Scan for the cell matching the given text and deliver its (x, y) coordinate at center. 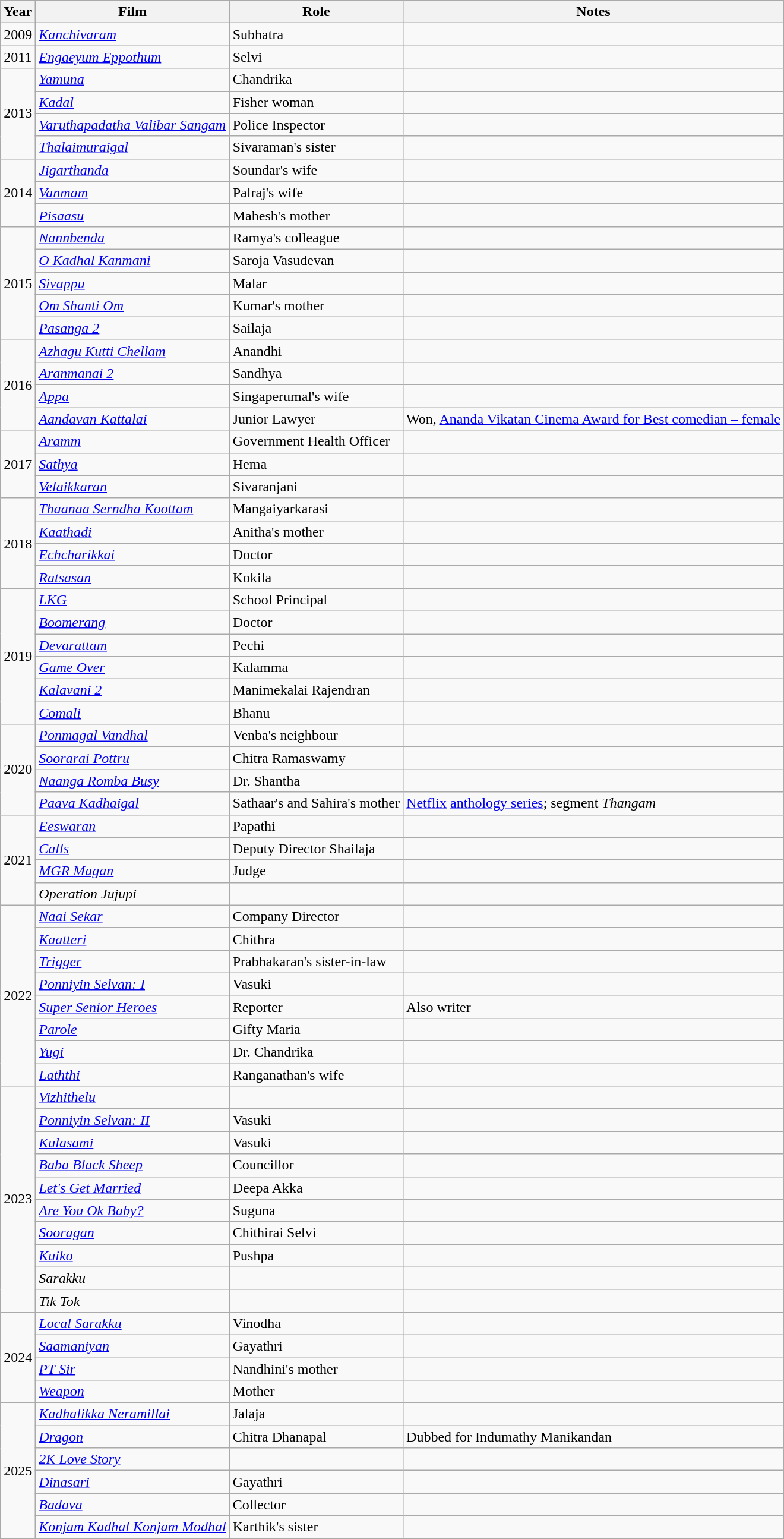
Kadal (132, 102)
Sivaraman's sister (316, 147)
Vinodha (316, 1323)
Deepa Akka (316, 1188)
Mangaiyarkarasi (316, 509)
PT Sir (132, 1368)
Won, Ananda Vikatan Cinema Award for Best comedian – female (594, 419)
Operation Jujupi (132, 894)
2021 (18, 860)
2025 (18, 1471)
2023 (18, 1199)
Kumar's mother (316, 306)
Role (316, 12)
Echcharikkai (132, 554)
School Principal (316, 600)
Hema (316, 464)
Let's Get Married (132, 1188)
Gifty Maria (316, 1030)
2022 (18, 995)
Nannbenda (132, 238)
Thalaimuraigal (132, 147)
Dr. Chandrika (316, 1052)
Konjam Kadhal Konjam Modhal (132, 1527)
Sandhya (316, 374)
Pushpa (316, 1256)
Engaeyum Eppothum (132, 57)
Notes (594, 12)
Chithirai Selvi (316, 1233)
Aranmanai 2 (132, 374)
Sivaranjani (316, 487)
2015 (18, 283)
Laththi (132, 1075)
Anandhi (316, 351)
Jalaja (316, 1414)
Government Health Officer (316, 441)
Also writer (594, 1007)
Vizhithelu (132, 1098)
Reporter (316, 1007)
LKG (132, 600)
2016 (18, 385)
Pechi (316, 645)
2018 (18, 543)
Chitra Ramaswamy (316, 758)
Mahesh's mother (316, 215)
Bhanu (316, 713)
Velaikkaran (132, 487)
Year (18, 12)
Ponniyin Selvan: I (132, 984)
Councillor (316, 1165)
Eeswaran (132, 826)
Pisaasu (132, 215)
Kokila (316, 577)
Calls (132, 849)
Pasanga 2 (132, 329)
Malar (316, 283)
Sarakku (132, 1278)
Trigger (132, 961)
Prabhakaran's sister-in-law (316, 961)
Naai Sekar (132, 916)
Weapon (132, 1392)
Selvi (316, 57)
Collector (316, 1505)
Junior Lawyer (316, 419)
Sivappu (132, 283)
2020 (18, 769)
Chandrika (316, 80)
Super Senior Heroes (132, 1007)
Kaatteri (132, 939)
Naanga Romba Busy (132, 781)
Chithra (316, 939)
Ranganathan's wife (316, 1075)
Ratsasan (132, 577)
Varuthapadatha Valibar Sangam (132, 125)
Kalamma (316, 668)
2024 (18, 1357)
Dragon (132, 1437)
Dubbed for Indumathy Manikandan (594, 1437)
2011 (18, 57)
Sailaja (316, 329)
Paava Kadhaigal (132, 803)
2013 (18, 113)
Sathaar's and Sahira's mother (316, 803)
Papathi (316, 826)
Ramya's colleague (316, 238)
Netflix anthology series; segment Thangam (594, 803)
2009 (18, 34)
Chitra Dhanapal (316, 1437)
Kalavani 2 (132, 690)
Badava (132, 1505)
Dr. Shantha (316, 781)
Singaperumal's wife (316, 396)
Thaanaa Serndha Koottam (132, 509)
Subhatra (316, 34)
Saamaniyan (132, 1346)
Ponmagal Vandhal (132, 736)
Yamuna (132, 80)
Suguna (316, 1210)
Kanchivaram (132, 34)
Police Inspector (316, 125)
2017 (18, 464)
Soundar's wife (316, 170)
Om Shanti Om (132, 306)
Boomerang (132, 622)
Aandavan Kattalai (132, 419)
2014 (18, 193)
Appa (132, 396)
Parole (132, 1030)
O Kadhal Kanmani (132, 260)
Judge (316, 871)
Palraj's wife (316, 193)
Local Sarakku (132, 1323)
Sooragan (132, 1233)
Kadhalikka Neramillai (132, 1414)
Devarattam (132, 645)
2K Love Story (132, 1459)
Venba's neighbour (316, 736)
Nandhini's mother (316, 1368)
Saroja Vasudevan (316, 260)
Yugi (132, 1052)
Dinasari (132, 1482)
Baba Black Sheep (132, 1165)
Are You Ok Baby? (132, 1210)
Ponniyin Selvan: II (132, 1120)
Deputy Director Shailaja (316, 849)
Aramm (132, 441)
Company Director (316, 916)
Mother (316, 1392)
Soorarai Pottru (132, 758)
2019 (18, 656)
Jigarthanda (132, 170)
Game Over (132, 668)
MGR Magan (132, 871)
Vanmam (132, 193)
Karthik's sister (316, 1527)
Sathya (132, 464)
Anitha's mother (316, 532)
Film (132, 12)
Kaathadi (132, 532)
Tik Tok (132, 1301)
Fisher woman (316, 102)
Kuiko (132, 1256)
Azhagu Kutti Chellam (132, 351)
Kulasami (132, 1143)
Comali (132, 713)
Manimekalai Rajendran (316, 690)
